From the cell containing the given text, extract its center point as (x, y) coordinate. 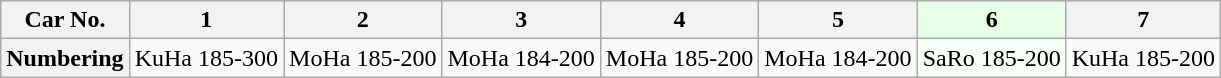
Car No. (65, 20)
Numbering (65, 58)
7 (1143, 20)
1 (206, 20)
5 (838, 20)
3 (521, 20)
KuHa 185-300 (206, 58)
6 (992, 20)
4 (679, 20)
2 (363, 20)
KuHa 185-200 (1143, 58)
SaRo 185-200 (992, 58)
